Locate the cell with the specified text and output its [X, Y] center coordinate. 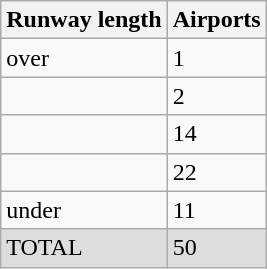
22 [216, 172]
2 [216, 96]
11 [216, 210]
under [84, 210]
Airports [216, 20]
over [84, 58]
Runway length [84, 20]
TOTAL [84, 248]
14 [216, 134]
50 [216, 248]
1 [216, 58]
